Output the (X, Y) coordinate of the center of the cell containing the given text.  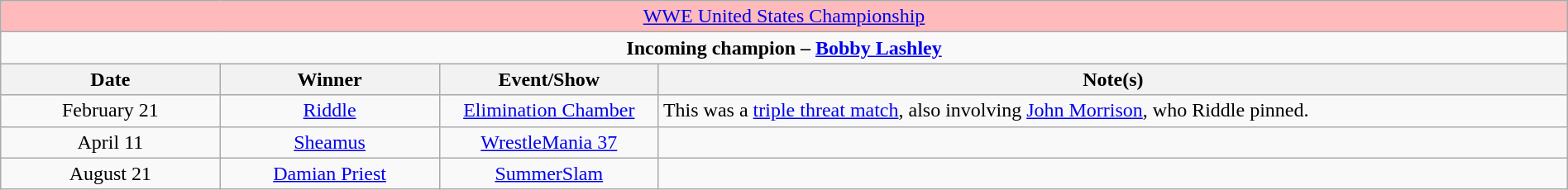
Incoming champion – Bobby Lashley (784, 48)
Elimination Chamber (549, 111)
Note(s) (1113, 79)
Date (111, 79)
Sheamus (329, 142)
Event/Show (549, 79)
WWE United States Championship (784, 17)
This was a triple threat match, also involving John Morrison, who Riddle pinned. (1113, 111)
SummerSlam (549, 173)
August 21 (111, 173)
February 21 (111, 111)
WrestleMania 37 (549, 142)
Damian Priest (329, 173)
April 11 (111, 142)
Winner (329, 79)
Riddle (329, 111)
